Search for the cell housing the specified text and yield its (x, y) center coordinate. 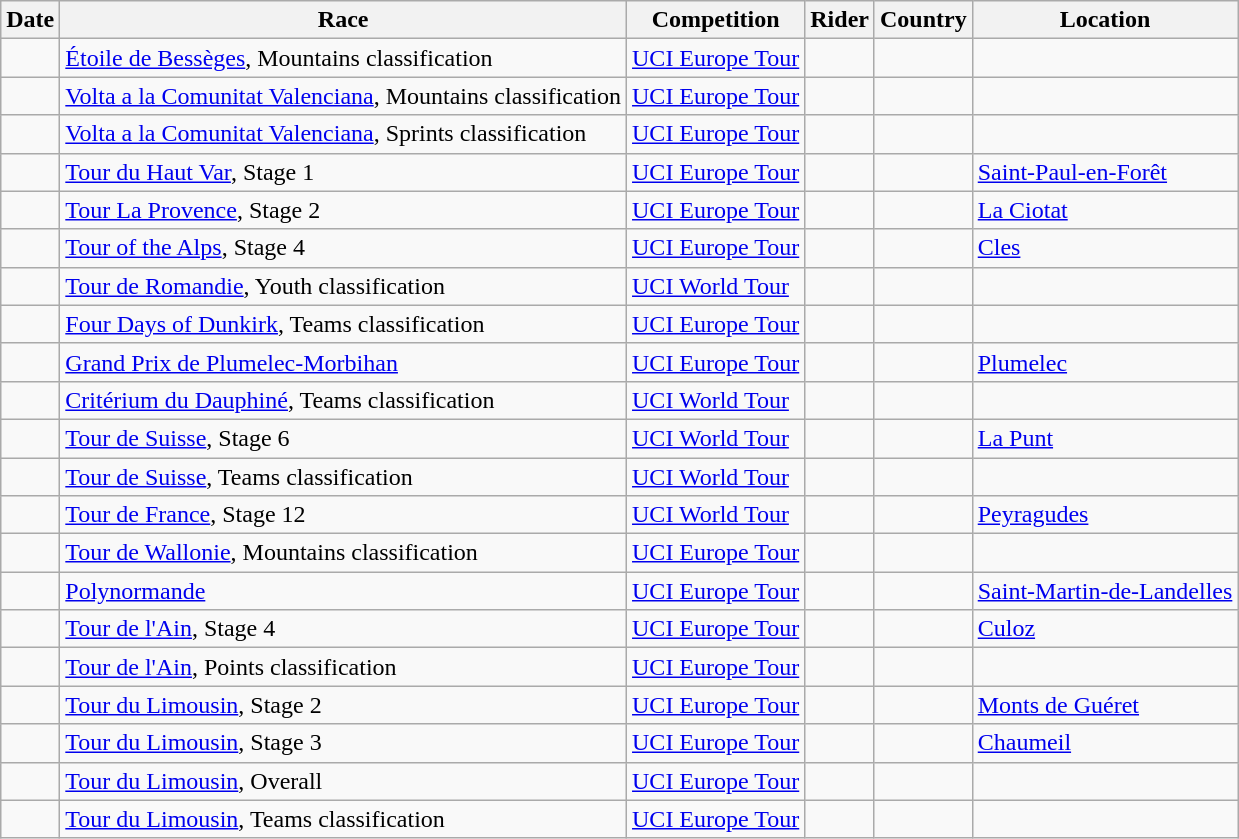
Grand Prix de Plumelec-Morbihan (344, 362)
Volta a la Comunitat Valenciana, Mountains classification (344, 96)
Étoile de Bessèges, Mountains classification (344, 58)
Race (344, 20)
Critérium du Dauphiné, Teams classification (344, 400)
Tour de Wallonie, Mountains classification (344, 553)
Tour du Limousin, Overall (344, 781)
Monts de Guéret (1105, 705)
Cles (1105, 248)
Tour de l'Ain, Points classification (344, 667)
Date (30, 20)
Tour La Provence, Stage 2 (344, 210)
Tour du Limousin, Teams classification (344, 819)
Tour de Romandie, Youth classification (344, 286)
Peyragudes (1105, 515)
Chaumeil (1105, 743)
Rider (840, 20)
Saint-Martin-de-Landelles (1105, 591)
Country (923, 20)
Tour de France, Stage 12 (344, 515)
Competition (716, 20)
Tour de l'Ain, Stage 4 (344, 629)
La Punt (1105, 438)
Culoz (1105, 629)
Volta a la Comunitat Valenciana, Sprints classification (344, 134)
Tour du Limousin, Stage 2 (344, 705)
Plumelec (1105, 362)
Tour de Suisse, Teams classification (344, 477)
Polynormande (344, 591)
Tour du Limousin, Stage 3 (344, 743)
Tour de Suisse, Stage 6 (344, 438)
Tour of the Alps, Stage 4 (344, 248)
Location (1105, 20)
Four Days of Dunkirk, Teams classification (344, 324)
Tour du Haut Var, Stage 1 (344, 172)
La Ciotat (1105, 210)
Saint-Paul-en-Forêt (1105, 172)
